Provide the (X, Y) coordinate of the cell's center where the given text is located.  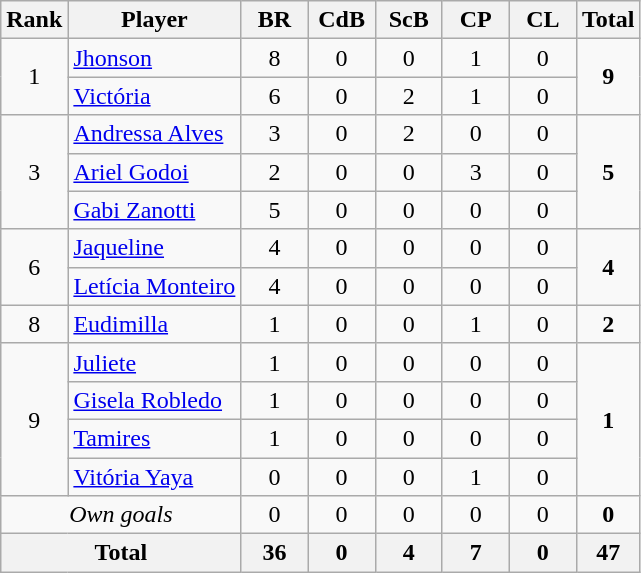
Victória (154, 96)
Juliete (154, 362)
Jaqueline (154, 248)
CL (542, 20)
7 (476, 553)
Jhonson (154, 58)
Letícia Monteiro (154, 286)
ScB (408, 20)
Gabi Zanotti (154, 210)
Eudimilla (154, 324)
Player (154, 20)
36 (274, 553)
Rank (34, 20)
Tamires (154, 438)
CP (476, 20)
Vitória Yaya (154, 477)
Own goals (121, 515)
Gisela Robledo (154, 400)
BR (274, 20)
Ariel Godoi (154, 172)
CdB (342, 20)
47 (608, 553)
Andressa Alves (154, 134)
